Scan for the cell matching the given text and deliver its (X, Y) coordinate at center. 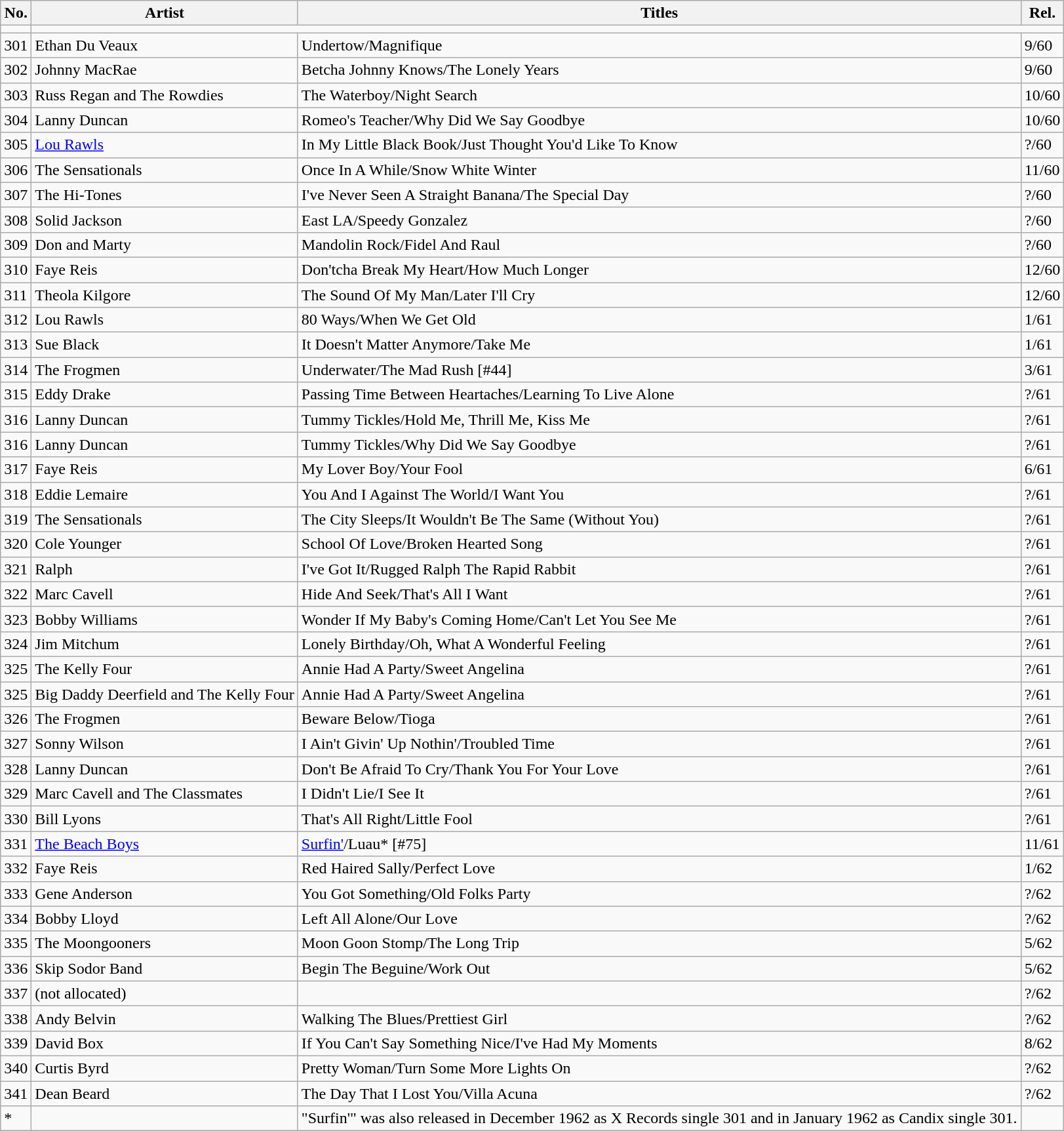
Ethan Du Veaux (165, 45)
You And I Against The World/I Want You (660, 494)
3/61 (1042, 370)
315 (16, 395)
Don and Marty (165, 245)
The Beach Boys (165, 844)
Undertow/Magnifique (660, 45)
I Didn't Lie/I See It (660, 794)
304 (16, 120)
321 (16, 569)
You Got Something/Old Folks Party (660, 894)
East LA/Speedy Gonzalez (660, 220)
The City Sleeps/It Wouldn't Be The Same (Without You) (660, 519)
Eddie Lemaire (165, 494)
338 (16, 1018)
327 (16, 744)
314 (16, 370)
Theola Kilgore (165, 294)
307 (16, 195)
11/60 (1042, 170)
340 (16, 1068)
Passing Time Between Heartaches/Learning To Live Alone (660, 395)
333 (16, 894)
328 (16, 769)
Don'tcha Break My Heart/How Much Longer (660, 269)
332 (16, 869)
"Surfin'" was also released in December 1962 as X Records single 301 and in January 1962 as Candix single 301. (660, 1119)
310 (16, 269)
Lonely Birthday/Oh, What A Wonderful Feeling (660, 644)
Mandolin Rock/Fidel And Raul (660, 245)
Pretty Woman/Turn Some More Lights On (660, 1068)
320 (16, 544)
Ralph (165, 569)
324 (16, 644)
336 (16, 968)
Wonder If My Baby's Coming Home/Can't Let You See Me (660, 619)
306 (16, 170)
In My Little Black Book/Just Thought You'd Like To Know (660, 145)
Sue Black (165, 345)
1/62 (1042, 869)
Bobby Williams (165, 619)
The Moongooners (165, 943)
Eddy Drake (165, 395)
311 (16, 294)
Tummy Tickles/Why Did We Say Goodbye (660, 445)
313 (16, 345)
Bobby Lloyd (165, 919)
323 (16, 619)
80 Ways/When We Get Old (660, 320)
308 (16, 220)
I Ain't Givin' Up Nothin'/Troubled Time (660, 744)
Underwater/The Mad Rush [#44] (660, 370)
Bill Lyons (165, 819)
326 (16, 719)
339 (16, 1043)
Cole Younger (165, 544)
The Day That I Lost You/Villa Acuna (660, 1093)
Dean Beard (165, 1093)
Titles (660, 13)
Artist (165, 13)
Marc Cavell and The Classmates (165, 794)
The Hi-Tones (165, 195)
I've Got It/Rugged Ralph The Rapid Rabbit (660, 569)
Jim Mitchum (165, 644)
6/61 (1042, 469)
(not allocated) (165, 993)
Solid Jackson (165, 220)
School Of Love/Broken Hearted Song (660, 544)
318 (16, 494)
Once In A While/Snow White Winter (660, 170)
I've Never Seen A Straight Banana/The Special Day (660, 195)
312 (16, 320)
My Lover Boy/Your Fool (660, 469)
330 (16, 819)
337 (16, 993)
Gene Anderson (165, 894)
Surfin'/Luau* [#75] (660, 844)
The Kelly Four (165, 669)
It Doesn't Matter Anymore/Take Me (660, 345)
Sonny Wilson (165, 744)
317 (16, 469)
Rel. (1042, 13)
335 (16, 943)
334 (16, 919)
Beware Below/Tioga (660, 719)
Skip Sodor Band (165, 968)
Marc Cavell (165, 594)
329 (16, 794)
Romeo's Teacher/Why Did We Say Goodbye (660, 120)
Tummy Tickles/Hold Me, Thrill Me, Kiss Me (660, 420)
8/62 (1042, 1043)
11/61 (1042, 844)
Red Haired Sally/Perfect Love (660, 869)
Johnny MacRae (165, 70)
319 (16, 519)
Betcha Johnny Knows/The Lonely Years (660, 70)
Begin The Beguine/Work Out (660, 968)
341 (16, 1093)
If You Can't Say Something Nice/I've Had My Moments (660, 1043)
Moon Goon Stomp/The Long Trip (660, 943)
That's All Right/Little Fool (660, 819)
Walking The Blues/Prettiest Girl (660, 1018)
Hide And Seek/That's All I Want (660, 594)
303 (16, 95)
305 (16, 145)
Andy Belvin (165, 1018)
331 (16, 844)
Left All Alone/Our Love (660, 919)
322 (16, 594)
301 (16, 45)
David Box (165, 1043)
302 (16, 70)
Curtis Byrd (165, 1068)
No. (16, 13)
The Sound Of My Man/Later I'll Cry (660, 294)
309 (16, 245)
Russ Regan and The Rowdies (165, 95)
* (16, 1119)
The Waterboy/Night Search (660, 95)
Don't Be Afraid To Cry/Thank You For Your Love (660, 769)
Big Daddy Deerfield and The Kelly Four (165, 694)
